Provide the [X, Y] coordinate of the cell's center where the given text is located.  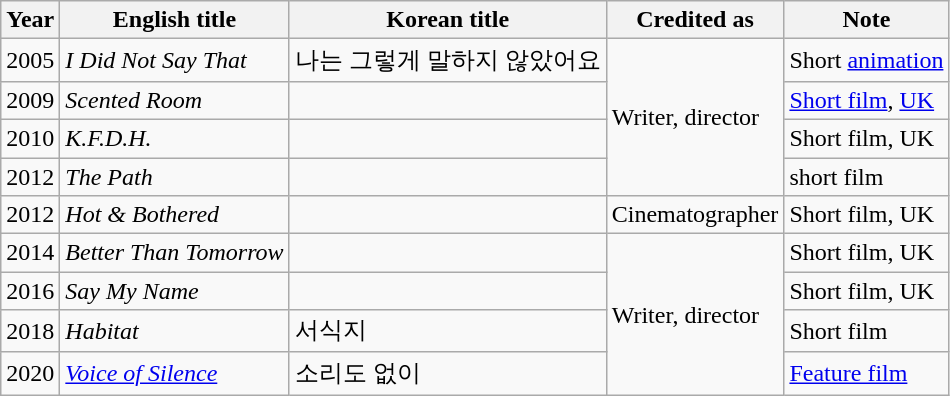
Credited as [695, 20]
2016 [30, 291]
K.F.D.H. [174, 138]
2010 [30, 138]
Voice of Silence [174, 374]
Korean title [448, 20]
Short film [866, 332]
2014 [30, 253]
I Did Not Say That [174, 60]
2009 [30, 100]
소리도 없이 [448, 374]
Short animation [866, 60]
English title [174, 20]
서식지 [448, 332]
short film [866, 177]
Hot & Bothered [174, 215]
나는 그렇게 말하지 않았어요 [448, 60]
Cinematographer [695, 215]
2020 [30, 374]
2018 [30, 332]
Say My Name [174, 291]
Feature film [866, 374]
Scented Room [174, 100]
2005 [30, 60]
Habitat [174, 332]
The Path [174, 177]
Note [866, 20]
Year [30, 20]
Better Than Tomorrow [174, 253]
